Pinpoint the cell where the given text exists, returning its (X, Y) midpoint coordinate. 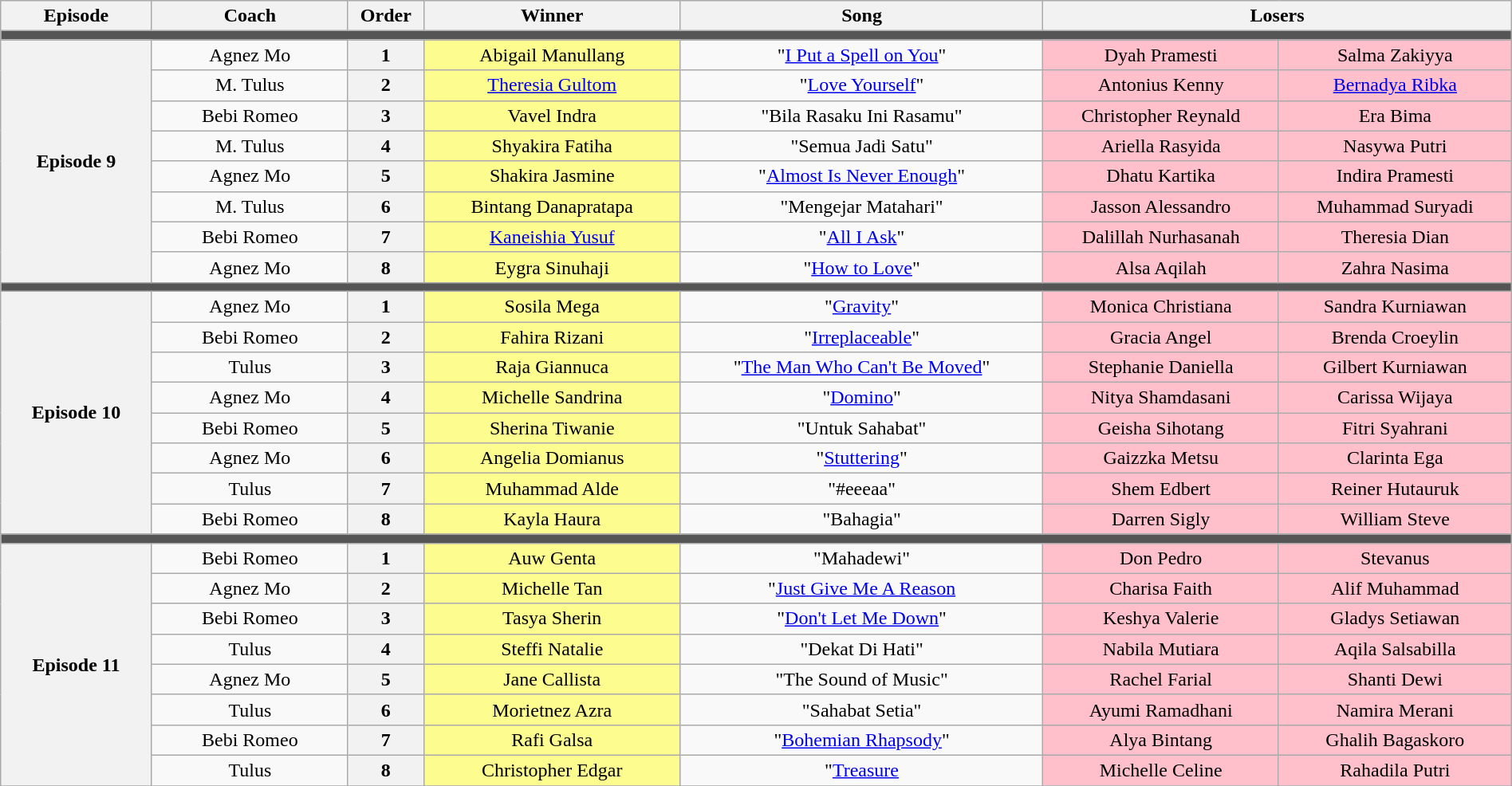
Bernadya Ribka (1395, 85)
"Untuk Sahabat" (861, 428)
Don Pedro (1161, 558)
Auw Genta (552, 558)
Darren Sigly (1161, 519)
"Sahabat Setia" (861, 709)
Ghalih Bagaskoro (1395, 740)
Nitya Shamdasani (1161, 398)
"Mahadewi" (861, 558)
Nabila Mutiara (1161, 649)
"Bohemian Rhapsody" (861, 740)
Namira Merani (1395, 709)
"Gravity" (861, 306)
Coach (250, 16)
"#eeeaa" (861, 489)
Brenda Croeylin (1395, 337)
Alya Bintang (1161, 740)
Episode 9 (77, 161)
Rafi Galsa (552, 740)
Ariella Rasyida (1161, 146)
Aqila Salsabilla (1395, 649)
Sherina Tiwanie (552, 428)
"I Put a Spell on You" (861, 55)
"Stuttering" (861, 458)
Nasywa Putri (1395, 146)
Gladys Setiawan (1395, 619)
Episode 10 (77, 412)
Christopher Reynald (1161, 116)
Kayla Haura (552, 519)
Jane Callista (552, 679)
Antonius Kenny (1161, 85)
"The Man Who Can't Be Moved" (861, 367)
Rachel Farial (1161, 679)
Order (386, 16)
Steffi Natalie (552, 649)
Gilbert Kurniawan (1395, 367)
Morietnez Azra (552, 709)
Rahadila Putri (1395, 770)
Fitri Syahrani (1395, 428)
Alif Muhammad (1395, 588)
"Bahagia" (861, 519)
Clarinta Ega (1395, 458)
Monica Christiana (1161, 306)
"All I Ask" (861, 237)
Song (861, 16)
Muhammad Alde (552, 489)
Carissa Wijaya (1395, 398)
Alsa Aqilah (1161, 267)
Dalillah Nurhasanah (1161, 237)
Ayumi Ramadhani (1161, 709)
Stephanie Daniella (1161, 367)
Losers (1278, 16)
Zahra Nasima (1395, 267)
Tasya Sherin (552, 619)
Shakira Jasmine (552, 176)
Shem Edbert (1161, 489)
Indira Pramesti (1395, 176)
"Almost Is Never Enough" (861, 176)
Michelle Celine (1161, 770)
"Don't Let Me Down" (861, 619)
Dyah Pramesti (1161, 55)
Vavel Indra (552, 116)
Kaneishia Yusuf (552, 237)
Fahira Rizani (552, 337)
Sosila Mega (552, 306)
"The Sound of Music" (861, 679)
Keshya Valerie (1161, 619)
Theresia Dian (1395, 237)
Michelle Sandrina (552, 398)
"Treasure (861, 770)
Muhammad Suryadi (1395, 206)
Gracia Angel (1161, 337)
Reiner Hutauruk (1395, 489)
Shyakira Fatiha (552, 146)
William Steve (1395, 519)
Bintang Danapratapa (552, 206)
Sandra Kurniawan (1395, 306)
Era Bima (1395, 116)
"Bila Rasaku Ini Rasamu" (861, 116)
"Semua Jadi Satu" (861, 146)
"Mengejar Matahari" (861, 206)
"Dekat Di Hati" (861, 649)
Angelia Domianus (552, 458)
Charisa Faith (1161, 588)
"Love Yourself" (861, 85)
Raja Giannuca (552, 367)
"Irreplaceable" (861, 337)
Gaizzka Metsu (1161, 458)
Christopher Edgar (552, 770)
"How to Love" (861, 267)
Shanti Dewi (1395, 679)
"Just Give Me A Reason (861, 588)
Michelle Tan (552, 588)
Episode (77, 16)
Salma Zakiyya (1395, 55)
Geisha Sihotang (1161, 428)
Abigail Manullang (552, 55)
Theresia Gultom (552, 85)
Winner (552, 16)
Stevanus (1395, 558)
Jasson Alessandro (1161, 206)
Episode 11 (77, 664)
Dhatu Kartika (1161, 176)
"Domino" (861, 398)
Eygra Sinuhaji (552, 267)
